Identify which cell holds the provided text, then report its (x, y) central coordinate. 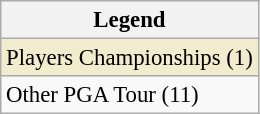
Other PGA Tour (11) (130, 95)
Players Championships (1) (130, 58)
Legend (130, 20)
